Capture the cell that displays the provided text and extract its (X, Y) central coordinate. 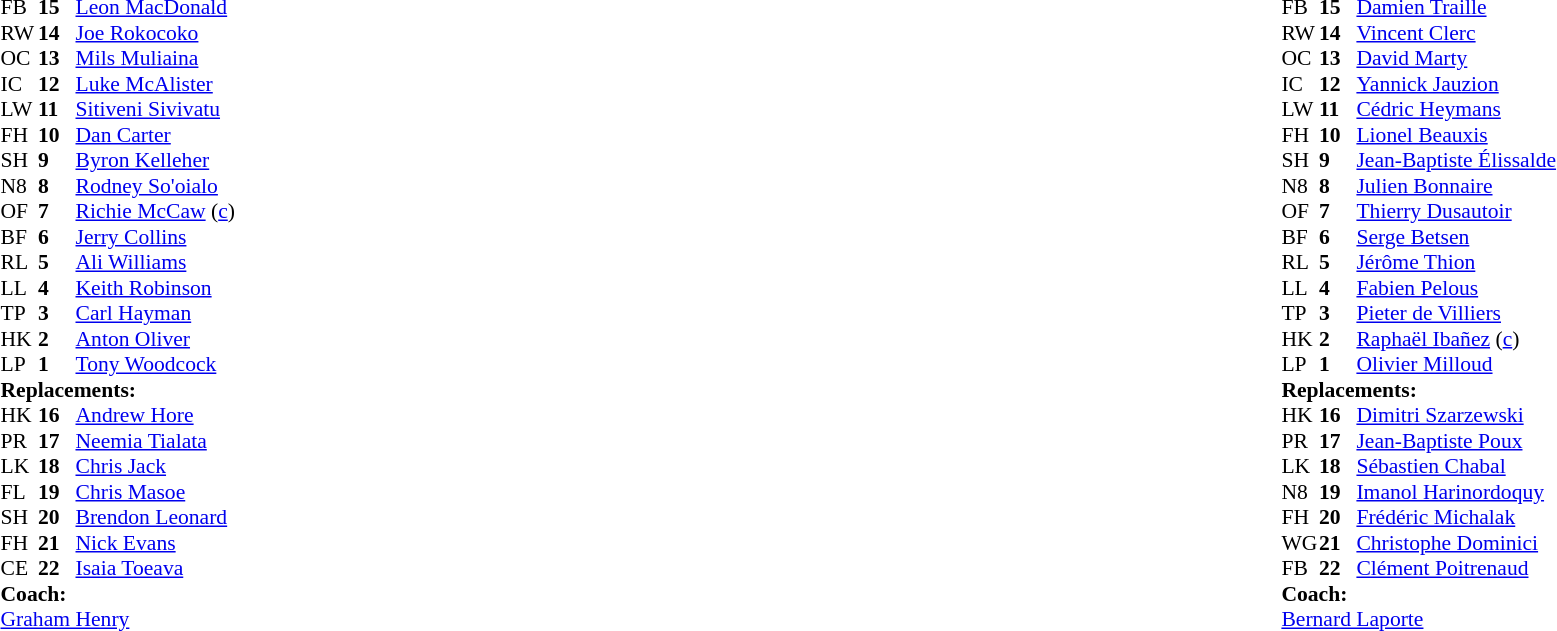
Brendon Leonard (156, 517)
Jérôme Thion (1456, 263)
Mils Muliaina (156, 59)
Jerry Collins (156, 237)
Nick Evans (156, 543)
Rodney So'oialo (156, 186)
Dan Carter (156, 135)
Jean-Baptiste Poux (1456, 441)
Joe Rokocoko (156, 33)
Dimitri Szarzewski (1456, 415)
Neemia Tialata (156, 441)
Chris Masoe (156, 492)
Carl Hayman (156, 313)
Sébastien Chabal (1456, 467)
Richie McCaw (c) (156, 211)
Sitiveni Sivivatu (156, 109)
Jean-Baptiste Élissalde (1456, 161)
Lionel Beauxis (1456, 135)
Isaia Toeava (156, 569)
Luke McAlister (156, 84)
Byron Kelleher (156, 161)
Serge Betsen (1456, 237)
Vincent Clerc (1456, 33)
Tony Woodcock (156, 365)
Christophe Dominici (1456, 543)
CE (19, 569)
Imanol Harinordoquy (1456, 492)
Thierry Dusautoir (1456, 211)
Olivier Milloud (1456, 365)
FB (1300, 569)
Julien Bonnaire (1456, 186)
Anton Oliver (156, 339)
Clément Poitrenaud (1456, 569)
Keith Robinson (156, 288)
Chris Jack (156, 467)
Cédric Heymans (1456, 109)
Yannick Jauzion (1456, 84)
Fabien Pelous (1456, 288)
FL (19, 492)
WG (1300, 543)
Raphaël Ibañez (c) (1456, 339)
Ali Williams (156, 263)
Andrew Hore (156, 415)
Pieter de Villiers (1456, 313)
Frédéric Michalak (1456, 517)
David Marty (1456, 59)
